Find where the given text appears and provide that cell's center as (X, Y) coordinate. 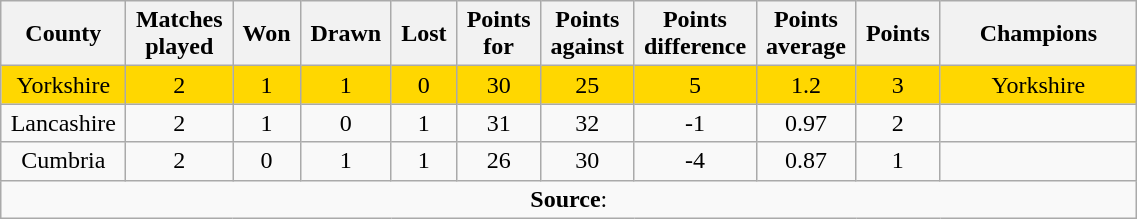
Points average (806, 34)
Source: (569, 199)
Champions (1038, 34)
County (64, 34)
-1 (695, 123)
26 (499, 161)
Drawn (346, 34)
0.97 (806, 123)
0.87 (806, 161)
-4 (695, 161)
Won (267, 34)
Lancashire (64, 123)
5 (695, 85)
3 (898, 85)
25 (588, 85)
Lost (424, 34)
Matches played (180, 34)
31 (499, 123)
Cumbria (64, 161)
Points (898, 34)
Points for (499, 34)
Points difference (695, 34)
32 (588, 123)
1.2 (806, 85)
Points against (588, 34)
